Determine the (X, Y) coordinate at the center of the cell enclosing the given text.  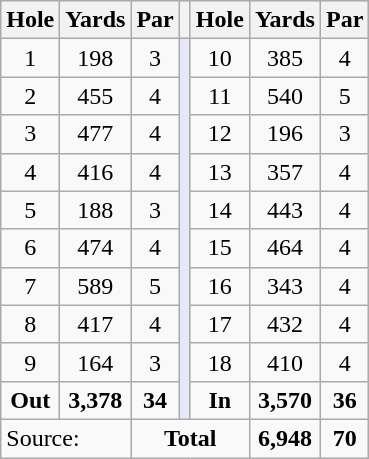
416 (96, 172)
2 (30, 96)
589 (96, 286)
432 (284, 324)
7 (30, 286)
18 (220, 362)
385 (284, 58)
Total (190, 438)
1 (30, 58)
16 (220, 286)
188 (96, 210)
6 (30, 248)
417 (96, 324)
357 (284, 172)
198 (96, 58)
474 (96, 248)
36 (344, 400)
Out (30, 400)
12 (220, 134)
3,378 (96, 400)
13 (220, 172)
455 (96, 96)
343 (284, 286)
164 (96, 362)
8 (30, 324)
11 (220, 96)
196 (284, 134)
70 (344, 438)
9 (30, 362)
477 (96, 134)
540 (284, 96)
34 (155, 400)
443 (284, 210)
464 (284, 248)
10 (220, 58)
14 (220, 210)
Source: (66, 438)
17 (220, 324)
15 (220, 248)
In (220, 400)
3,570 (284, 400)
6,948 (284, 438)
410 (284, 362)
